For the text-containing cell, return its midpoint in [X, Y] coordinate format. 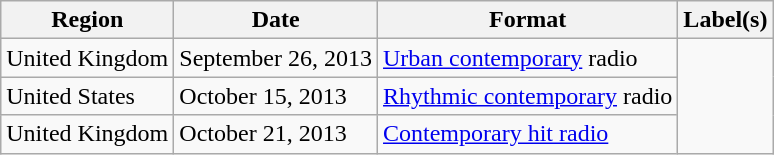
Date [276, 20]
Rhythmic contemporary radio [528, 96]
Region [88, 20]
Urban contemporary radio [528, 58]
September 26, 2013 [276, 58]
Contemporary hit radio [528, 134]
Label(s) [726, 20]
Format [528, 20]
October 15, 2013 [276, 96]
United States [88, 96]
October 21, 2013 [276, 134]
